Pinpoint the cell where the given text exists, returning its (x, y) midpoint coordinate. 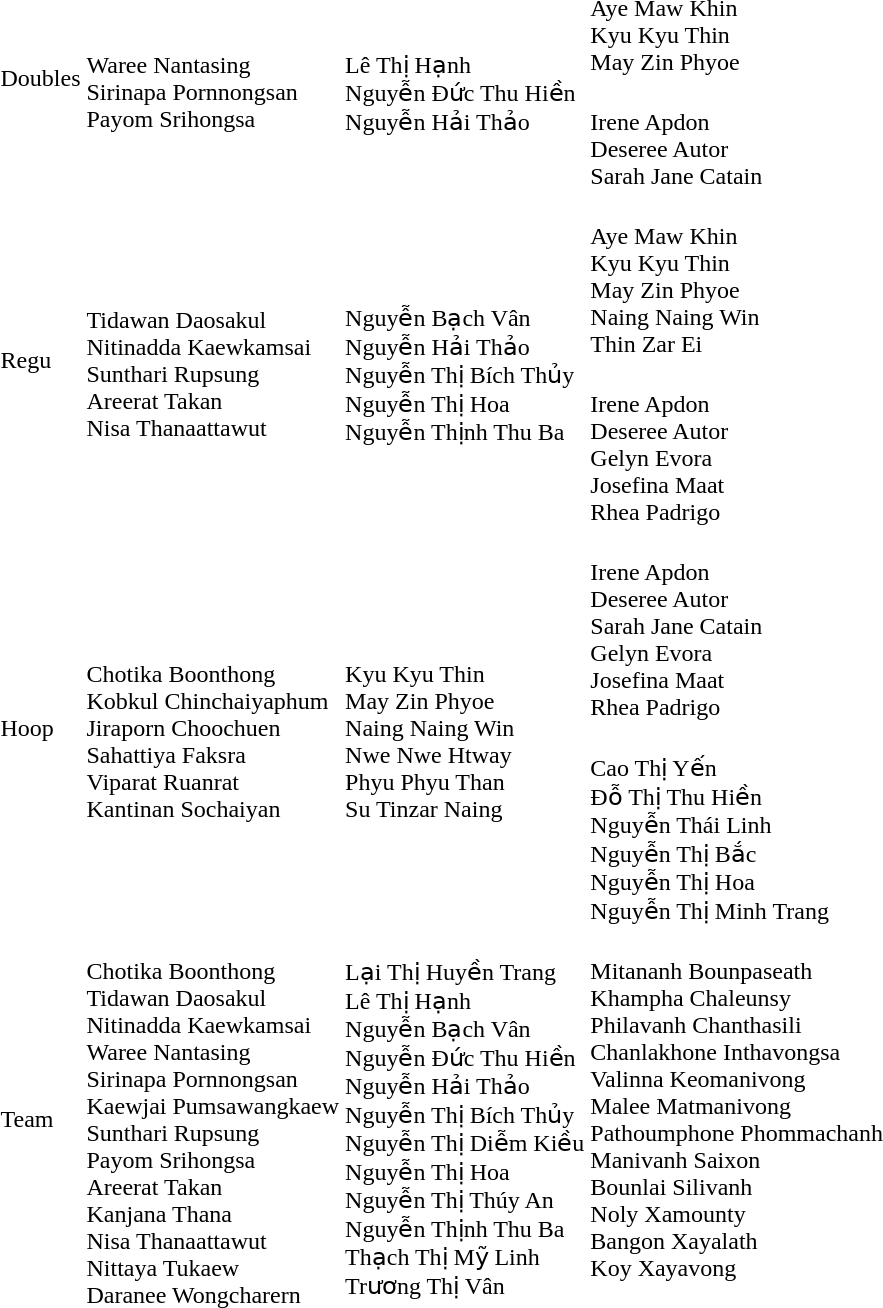
Nguyễn Bạch VânNguyễn Hải ThảoNguyễn Thị Bích ThủyNguyễn Thị HoaNguyễn Thịnh Thu Ba (465, 360)
Chotika BoonthongKobkul ChinchaiyaphumJiraporn ChoochuenSahattiya FaksraViparat RuanratKantinan Sochaiyan (213, 728)
Tidawan DaosakulNitinadda KaewkamsaiSunthari RupsungAreerat TakanNisa Thanaattawut (213, 360)
Kyu Kyu ThinMay Zin PhyoeNaing Naing WinNwe Nwe HtwayPhyu Phyu ThanSu Tinzar Naing (465, 728)
